Determine the (x, y) coordinate at the center of the cell enclosing the given text.  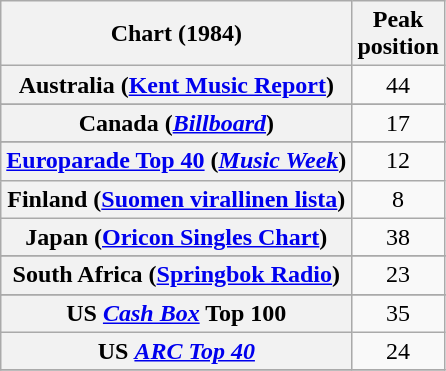
Chart (1984) (176, 34)
Peakposition (398, 34)
35 (398, 313)
South Africa (Springbok Radio) (176, 275)
38 (398, 237)
Australia (Kent Music Report) (176, 85)
Europarade Top 40 (Music Week) (176, 161)
44 (398, 85)
Japan (Oricon Singles Chart) (176, 237)
Finland (Suomen virallinen lista) (176, 199)
24 (398, 351)
17 (398, 123)
23 (398, 275)
Canada (Billboard) (176, 123)
12 (398, 161)
US ARC Top 40 (176, 351)
US Cash Box Top 100 (176, 313)
8 (398, 199)
